Extract the (x, y) coordinate from the center of the cell holding the provided text.  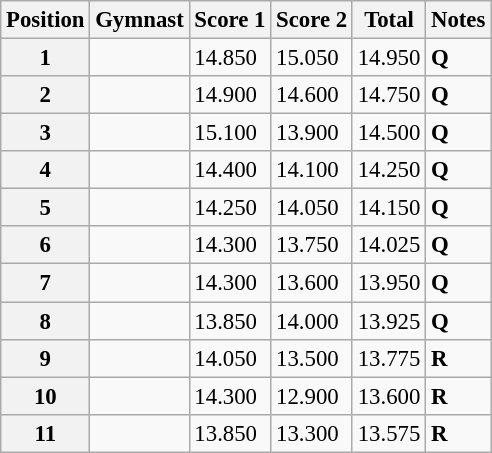
14.500 (388, 133)
13.300 (312, 433)
14.850 (230, 58)
9 (46, 358)
13.950 (388, 283)
14.750 (388, 95)
15.100 (230, 133)
14.950 (388, 58)
8 (46, 321)
13.500 (312, 358)
4 (46, 170)
6 (46, 245)
14.025 (388, 245)
14.100 (312, 170)
Notes (458, 20)
13.575 (388, 433)
7 (46, 283)
14.900 (230, 95)
Total (388, 20)
10 (46, 396)
2 (46, 95)
14.400 (230, 170)
14.600 (312, 95)
Score 1 (230, 20)
13.750 (312, 245)
14.150 (388, 208)
13.900 (312, 133)
1 (46, 58)
15.050 (312, 58)
13.925 (388, 321)
Score 2 (312, 20)
12.900 (312, 396)
3 (46, 133)
13.775 (388, 358)
14.000 (312, 321)
11 (46, 433)
5 (46, 208)
Position (46, 20)
Gymnast (140, 20)
